Find where the given text appears and provide that cell's center as [x, y] coordinate. 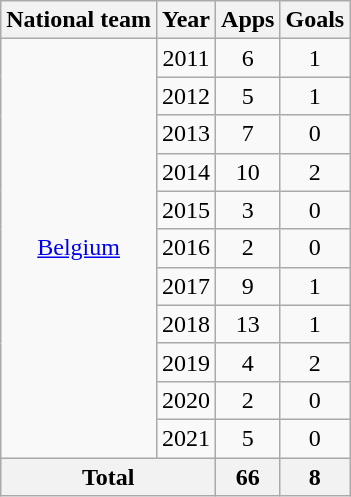
8 [315, 477]
2013 [186, 134]
2019 [186, 362]
Belgium [79, 248]
66 [248, 477]
2021 [186, 438]
Apps [248, 20]
Goals [315, 20]
2020 [186, 400]
13 [248, 324]
2017 [186, 286]
4 [248, 362]
Year [186, 20]
2014 [186, 172]
3 [248, 210]
National team [79, 20]
2018 [186, 324]
2012 [186, 96]
2011 [186, 58]
7 [248, 134]
9 [248, 286]
Total [108, 477]
6 [248, 58]
10 [248, 172]
2016 [186, 248]
2015 [186, 210]
